Search for the cell housing the specified text and yield its [X, Y] center coordinate. 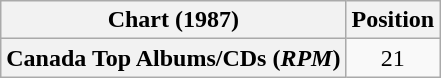
Position [393, 20]
Chart (1987) [174, 20]
Canada Top Albums/CDs (RPM) [174, 58]
21 [393, 58]
